Provide the (x, y) coordinate of the cell's center where the given text is located.  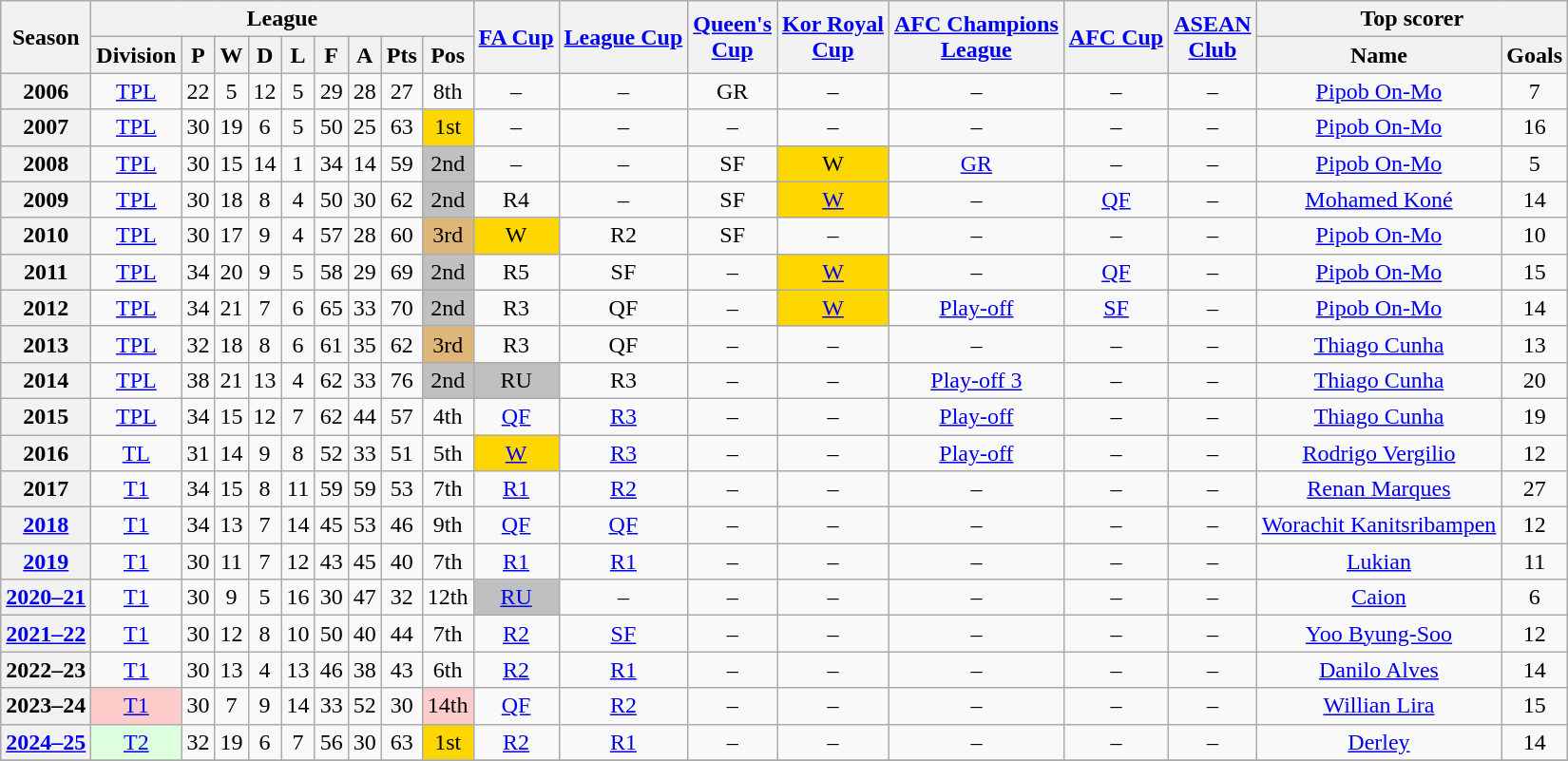
League (282, 19)
76 (401, 380)
2010 (46, 236)
2019 (46, 561)
56 (331, 742)
2008 (46, 163)
47 (365, 598)
AFC Cup (1116, 37)
Renan Marques (1379, 489)
Lukian (1379, 561)
T2 (137, 742)
51 (401, 453)
Worachit Kanitsribampen (1379, 525)
Season (46, 37)
6th (448, 670)
2006 (46, 91)
2012 (46, 308)
22 (198, 91)
Rodrigo Vergilio (1379, 453)
12th (448, 598)
2015 (46, 416)
League Cup (623, 37)
2017 (46, 489)
Mohamed Koné (1379, 200)
R5 (516, 272)
Goals (1535, 55)
A (365, 55)
8th (448, 91)
17 (232, 236)
Danilo Alves (1379, 670)
R4 (516, 200)
65 (331, 308)
35 (365, 344)
60 (401, 236)
Name (1379, 55)
Derley (1379, 742)
70 (401, 308)
25 (365, 127)
Caion (1379, 598)
D (264, 55)
69 (401, 272)
AFC ChampionsLeague (977, 37)
2016 (46, 453)
2014 (46, 380)
31 (198, 453)
61 (331, 344)
Play-off 3 (977, 380)
2020–21 (46, 598)
Yoo Byung-Soo (1379, 634)
4th (448, 416)
Queen'sCup (733, 37)
2022–23 (46, 670)
2007 (46, 127)
2018 (46, 525)
Pos (448, 55)
Division (137, 55)
1 (298, 163)
TL (137, 453)
P (198, 55)
Willian Lira (1379, 706)
2013 (46, 344)
14th (448, 706)
2021–22 (46, 634)
2024–25 (46, 742)
5th (448, 453)
F (331, 55)
2023–24 (46, 706)
58 (331, 272)
Pts (401, 55)
9th (448, 525)
L (298, 55)
Top scorer (1412, 19)
FA Cup (516, 37)
Kor RoyalCup (833, 37)
2011 (46, 272)
2009 (46, 200)
ASEANClub (1213, 37)
